Extract the (x, y) coordinate from the center of the cell holding the provided text.  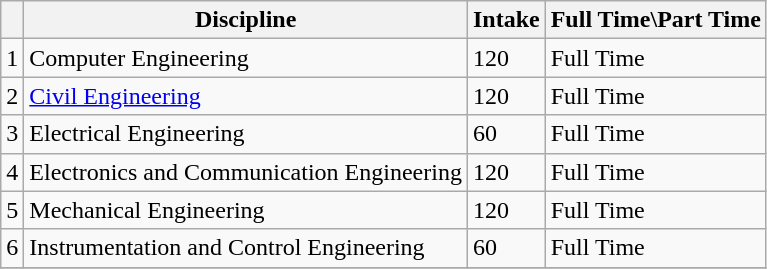
Mechanical Engineering (246, 210)
3 (12, 134)
6 (12, 248)
5 (12, 210)
4 (12, 172)
Computer Engineering (246, 58)
1 (12, 58)
2 (12, 96)
Discipline (246, 20)
Electronics and Communication Engineering (246, 172)
Intake (506, 20)
Full Time\Part Time (656, 20)
Instrumentation and Control Engineering (246, 248)
Civil Engineering (246, 96)
Electrical Engineering (246, 134)
